Return (X, Y) of the center of cell containing provided text 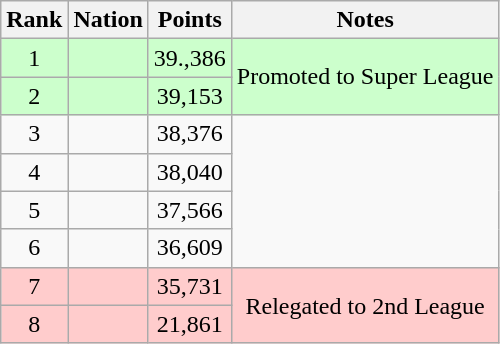
7 (34, 286)
5 (34, 210)
38,040 (190, 172)
Notes (365, 20)
Rank (34, 20)
35,731 (190, 286)
39.,386 (190, 58)
39,153 (190, 96)
38,376 (190, 134)
Promoted to Super League (365, 77)
8 (34, 324)
1 (34, 58)
36,609 (190, 248)
37,566 (190, 210)
2 (34, 96)
4 (34, 172)
Nation (108, 20)
Relegated to 2nd League (365, 305)
6 (34, 248)
Points (190, 20)
21,861 (190, 324)
3 (34, 134)
